Detect which cell encompasses the target text, then output its [X, Y] center coordinate. 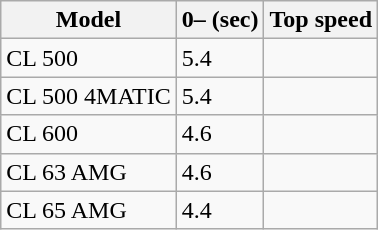
CL 63 AMG [89, 172]
Model [89, 20]
CL 65 AMG [89, 210]
0– (sec) [220, 20]
CL 600 [89, 134]
CL 500 4MATIC [89, 96]
CL 500 [89, 58]
Top speed [321, 20]
4.4 [220, 210]
